Scan for the cell matching the given text and deliver its (X, Y) coordinate at center. 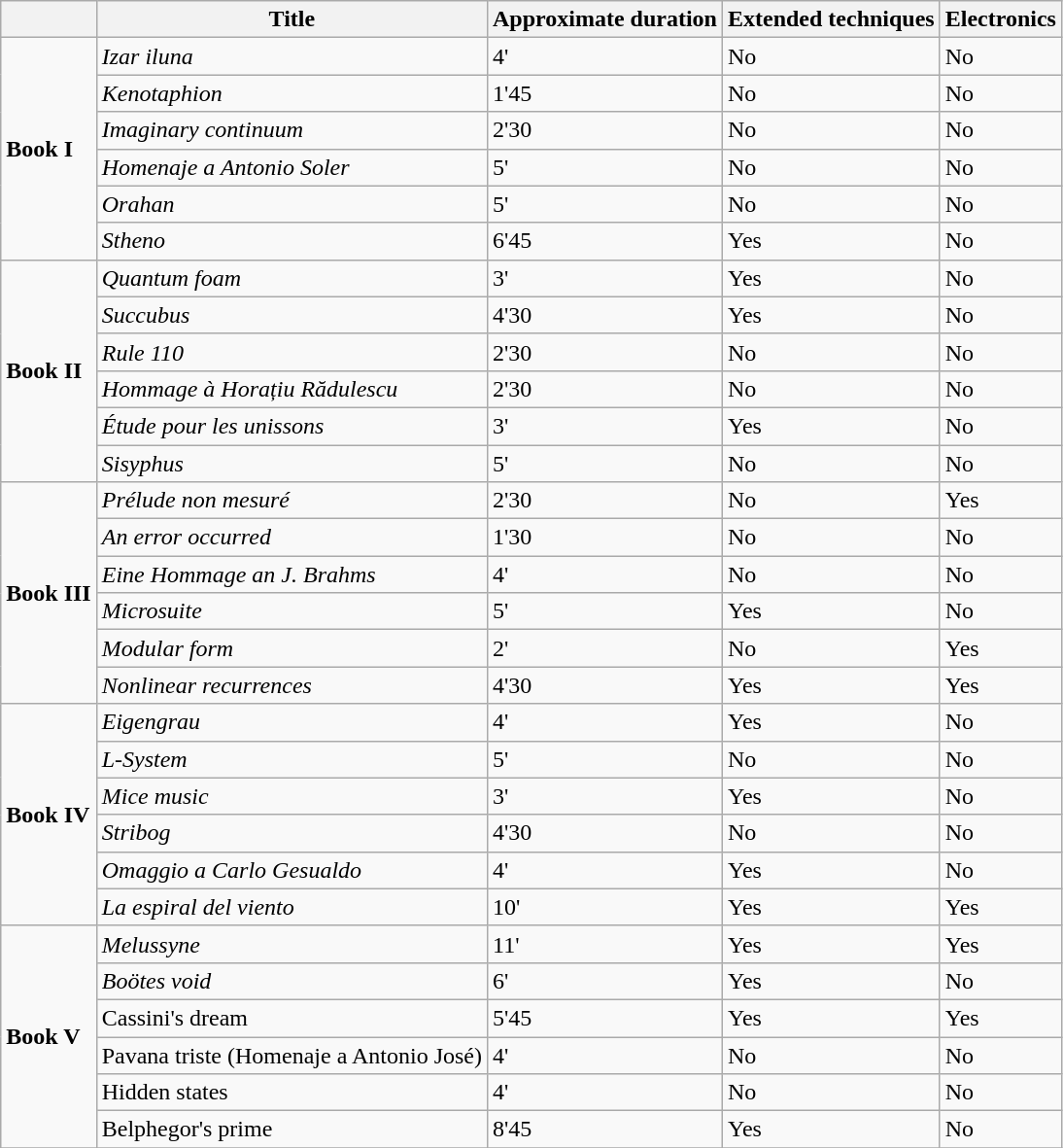
Sisyphus (291, 464)
Kenotaphion (291, 93)
An error occurred (291, 538)
Book II (49, 370)
Étude pour les unissons (291, 426)
Belphegor's prime (291, 1130)
5'45 (604, 1018)
Stheno (291, 241)
Pavana triste (Homenaje a Antonio José) (291, 1055)
Rule 110 (291, 352)
Modular form (291, 648)
11' (604, 944)
Prélude non mesuré (291, 501)
Approximate duration (604, 19)
Orahan (291, 204)
8'45 (604, 1130)
Eine Hommage an J. Brahms (291, 574)
Hidden states (291, 1093)
Melussyne (291, 944)
Mice music (291, 796)
Extended techniques (831, 19)
Omaggio a Carlo Gesualdo (291, 870)
6'45 (604, 241)
La espiral del viento (291, 907)
1'30 (604, 538)
L-System (291, 759)
Hommage à Horațiu Rădulescu (291, 389)
Book I (49, 149)
Book III (49, 593)
Title (291, 19)
6' (604, 981)
Stribog (291, 833)
Eigengrau (291, 722)
Cassini's dream (291, 1018)
Homenaje a Antonio Soler (291, 167)
Nonlinear recurrences (291, 685)
Quantum foam (291, 278)
Boötes void (291, 981)
Electronics (1001, 19)
Izar iluna (291, 56)
10' (604, 907)
1'45 (604, 93)
Microsuite (291, 611)
Book V (49, 1036)
Succubus (291, 315)
Imaginary continuum (291, 130)
Book IV (49, 815)
2' (604, 648)
